Locate the cell with the specified text and output its [x, y] center coordinate. 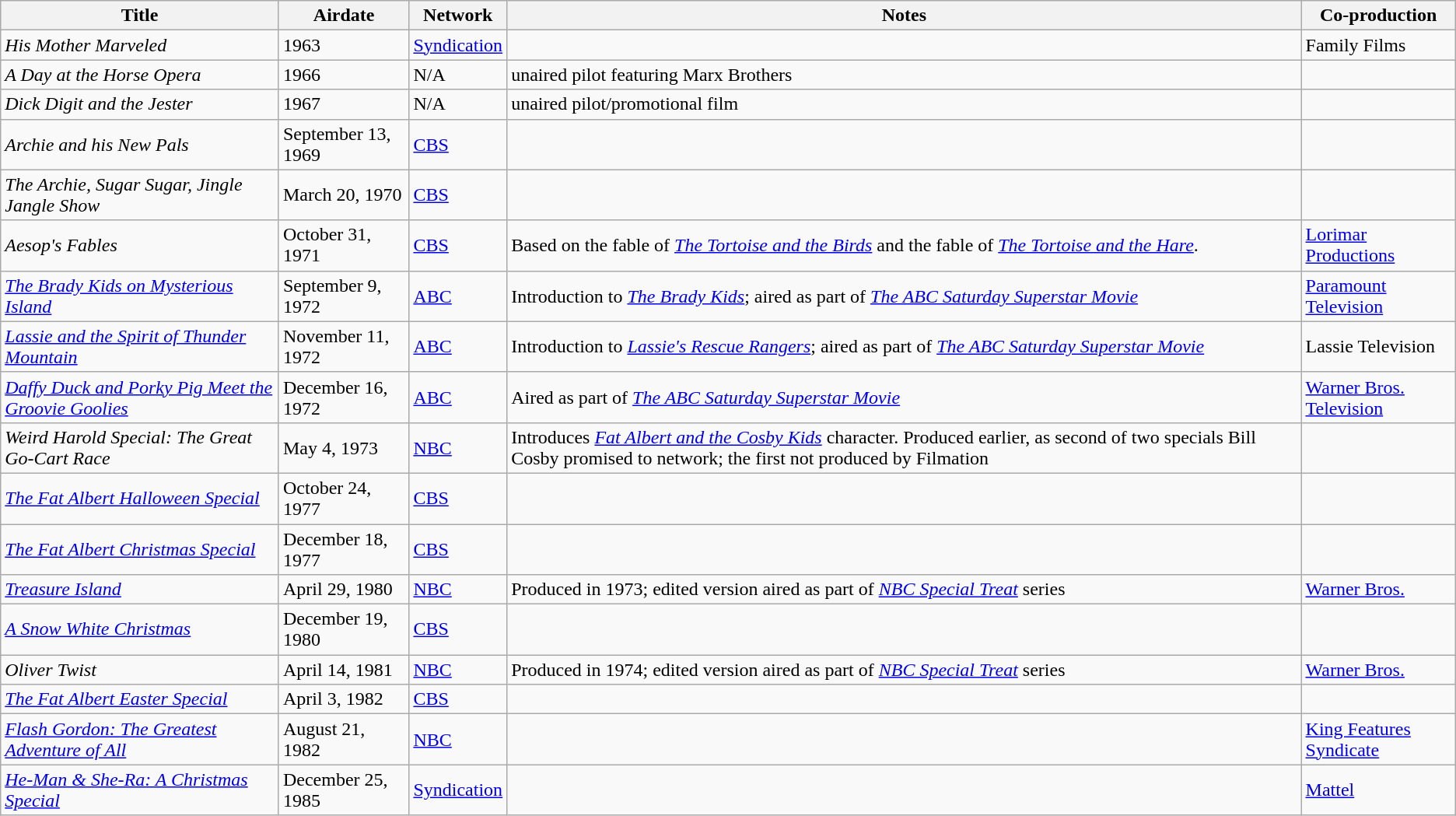
September 13, 1969 [344, 145]
Lassie and the Spirit of Thunder Mountain [140, 347]
Produced in 1973; edited version aired as part of NBC Special Treat series [904, 590]
March 20, 1970 [344, 194]
Warner Bros. Television [1378, 397]
Dick Digit and the Jester [140, 104]
September 9, 1972 [344, 296]
Introduction to Lassie's Rescue Rangers; aired as part of The ABC Saturday Superstar Movie [904, 347]
Aired as part of The ABC Saturday Superstar Movie [904, 397]
Treasure Island [140, 590]
November 11, 1972 [344, 347]
December 18, 1977 [344, 549]
Aesop's Fables [140, 246]
unaired pilot featuring Marx Brothers [904, 75]
The Fat Albert Easter Special [140, 699]
A Snow White Christmas [140, 630]
Lorimar Productions [1378, 246]
His Mother Marveled [140, 45]
December 25, 1985 [344, 790]
He-Man & She-Ra: A Christmas Special [140, 790]
unaired pilot/promotional film [904, 104]
Based on the fable of The Tortoise and the Birds and the fable of The Tortoise and the Hare. [904, 246]
Paramount Television [1378, 296]
The Brady Kids on Mysterious Island [140, 296]
A Day at the Horse Opera [140, 75]
King Features Syndicate [1378, 739]
1966 [344, 75]
Flash Gordon: The Greatest Adventure of All [140, 739]
Weird Harold Special: The Great Go-Cart Race [140, 448]
December 19, 1980 [344, 630]
October 24, 1977 [344, 498]
Co-production [1378, 16]
April 14, 1981 [344, 670]
1967 [344, 104]
April 3, 1982 [344, 699]
Network [458, 16]
The Fat Albert Christmas Special [140, 549]
Notes [904, 16]
October 31, 1971 [344, 246]
December 16, 1972 [344, 397]
The Archie, Sugar Sugar, Jingle Jangle Show [140, 194]
Mattel [1378, 790]
Introduction to The Brady Kids; aired as part of The ABC Saturday Superstar Movie [904, 296]
The Fat Albert Halloween Special [140, 498]
Lassie Television [1378, 347]
1963 [344, 45]
April 29, 1980 [344, 590]
Daffy Duck and Porky Pig Meet the Groovie Goolies [140, 397]
Produced in 1974; edited version aired as part of NBC Special Treat series [904, 670]
May 4, 1973 [344, 448]
Title [140, 16]
Airdate [344, 16]
Family Films [1378, 45]
August 21, 1982 [344, 739]
Oliver Twist [140, 670]
Archie and his New Pals [140, 145]
